Return the (X, Y) coordinate for the center point of the cell that contains the specified text.  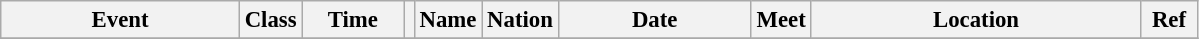
Class (270, 20)
Event (120, 20)
Time (353, 20)
Nation (520, 20)
Meet (781, 20)
Date (654, 20)
Ref (1169, 20)
Location (976, 20)
Name (448, 20)
